Return the [X, Y] coordinate for the center point of the cell that contains the specified text.  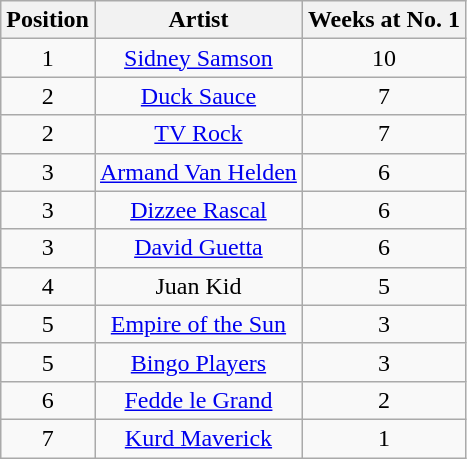
Dizzee Rascal [198, 210]
4 [48, 286]
TV Rock [198, 134]
Duck Sauce [198, 96]
Position [48, 20]
Kurd Maverick [198, 438]
Empire of the Sun [198, 324]
Armand Van Helden [198, 172]
Bingo Players [198, 362]
Artist [198, 20]
Fedde le Grand [198, 400]
Sidney Samson [198, 58]
Weeks at No. 1 [384, 20]
David Guetta [198, 248]
Juan Kid [198, 286]
10 [384, 58]
